Extract the [x, y] coordinate from the center of the cell holding the provided text.  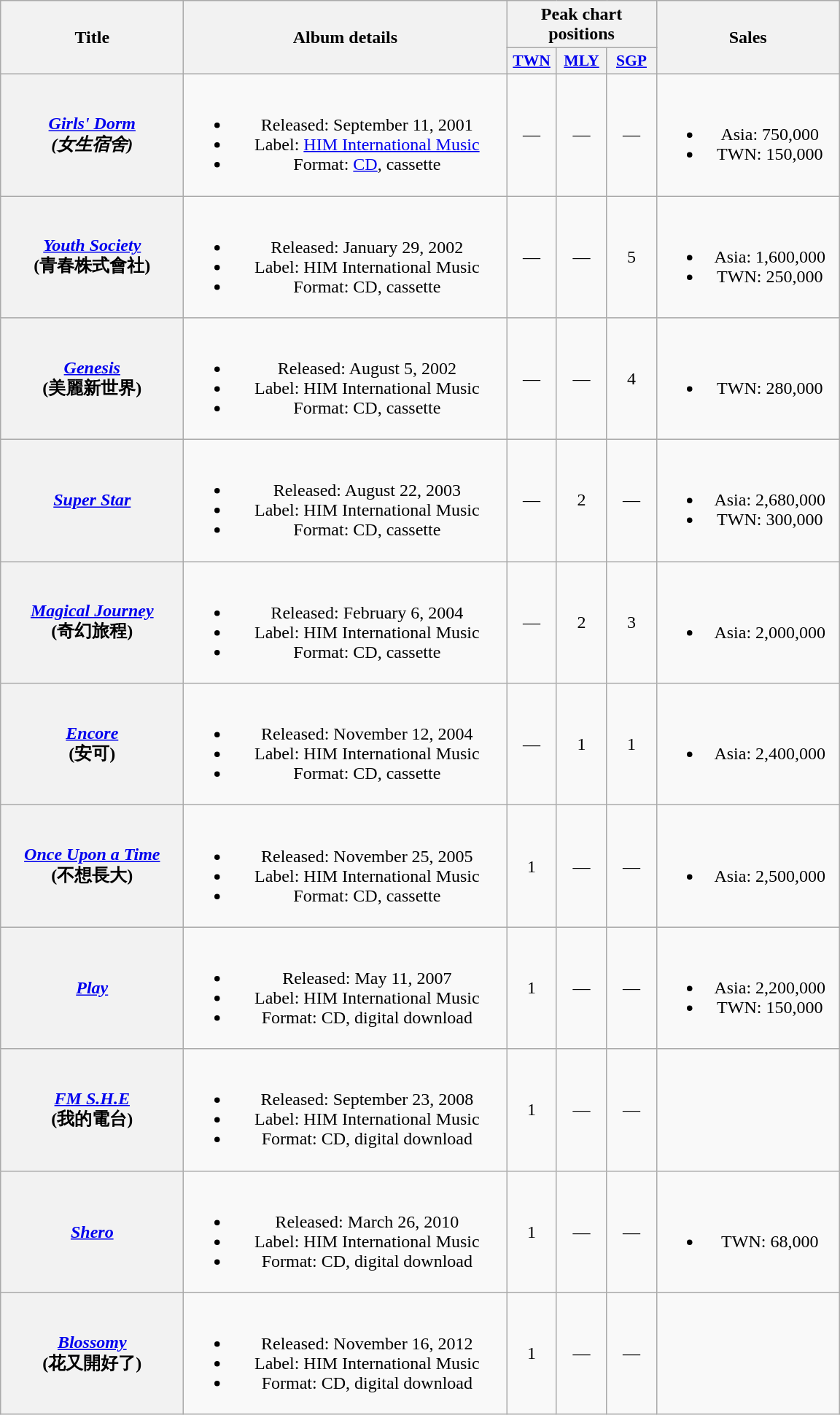
Play [92, 988]
Youth Society(青春株式會社) [92, 257]
Released: August 22, 2003Label: HIM International MusicFormat: CD, cassette [346, 500]
TWN: 280,000 [748, 379]
SGP [631, 61]
Asia: 1,600,000TWN: 250,000 [748, 257]
Asia: 2,000,000 [748, 623]
Once Upon a Time(不想長大) [92, 867]
Released: February 6, 2004Label: HIM International MusicFormat: CD, cassette [346, 623]
Peak chart positions [582, 25]
5 [631, 257]
Blossomy(花又開好了) [92, 1354]
Title [92, 38]
Magical Journey(奇幻旅程) [92, 623]
Shero [92, 1231]
Asia: 750,000TWN: 150,000 [748, 134]
Released: March 26, 2010Label: HIM International MusicFormat: CD, digital download [346, 1231]
3 [631, 623]
Released: May 11, 2007Label: HIM International MusicFormat: CD, digital download [346, 988]
Sales [748, 38]
MLY [581, 61]
Asia: 2,200,000TWN: 150,000 [748, 988]
Girls' Dorm(女生宿舍) [92, 134]
Released: September 23, 2008Label: HIM International MusicFormat: CD, digital download [346, 1110]
Released: August 5, 2002Label: HIM International MusicFormat: CD, cassette [346, 379]
Asia: 2,500,000 [748, 867]
Asia: 2,400,000 [748, 744]
Released: November 16, 2012Label: HIM International MusicFormat: CD, digital download [346, 1354]
Released: November 25, 2005Label: HIM International MusicFormat: CD, cassette [346, 867]
Encore(安可) [92, 744]
Released: January 29, 2002Label: HIM International MusicFormat: CD, cassette [346, 257]
Released: September 11, 2001Label: HIM International MusicFormat: CD, cassette [346, 134]
Released: November 12, 2004Label: HIM International MusicFormat: CD, cassette [346, 744]
Super Star [92, 500]
FM S.H.E(我的電台) [92, 1110]
Asia: 2,680,000TWN: 300,000 [748, 500]
TWN [532, 61]
4 [631, 379]
TWN: 68,000 [748, 1231]
Album details [346, 38]
Genesis(美麗新世界) [92, 379]
